Find where the given text appears and provide that cell's center as (X, Y) coordinate. 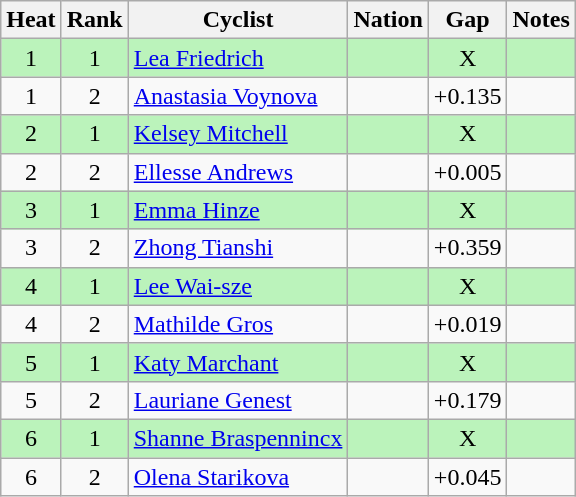
+0.135 (468, 96)
+0.005 (468, 172)
Nation (388, 20)
+0.045 (468, 477)
Anastasia Voynova (238, 96)
Rank (94, 20)
Notes (541, 20)
Lauriane Genest (238, 400)
+0.019 (468, 324)
Zhong Tianshi (238, 248)
Heat (31, 20)
Ellesse Andrews (238, 172)
Olena Starikova (238, 477)
Emma Hinze (238, 210)
Gap (468, 20)
+0.179 (468, 400)
Katy Marchant (238, 362)
+0.359 (468, 248)
Shanne Braspennincx (238, 438)
Mathilde Gros (238, 324)
Lee Wai-sze (238, 286)
Lea Friedrich (238, 58)
Cyclist (238, 20)
Kelsey Mitchell (238, 134)
